Output the (x, y) coordinate of the center of the cell containing the given text.  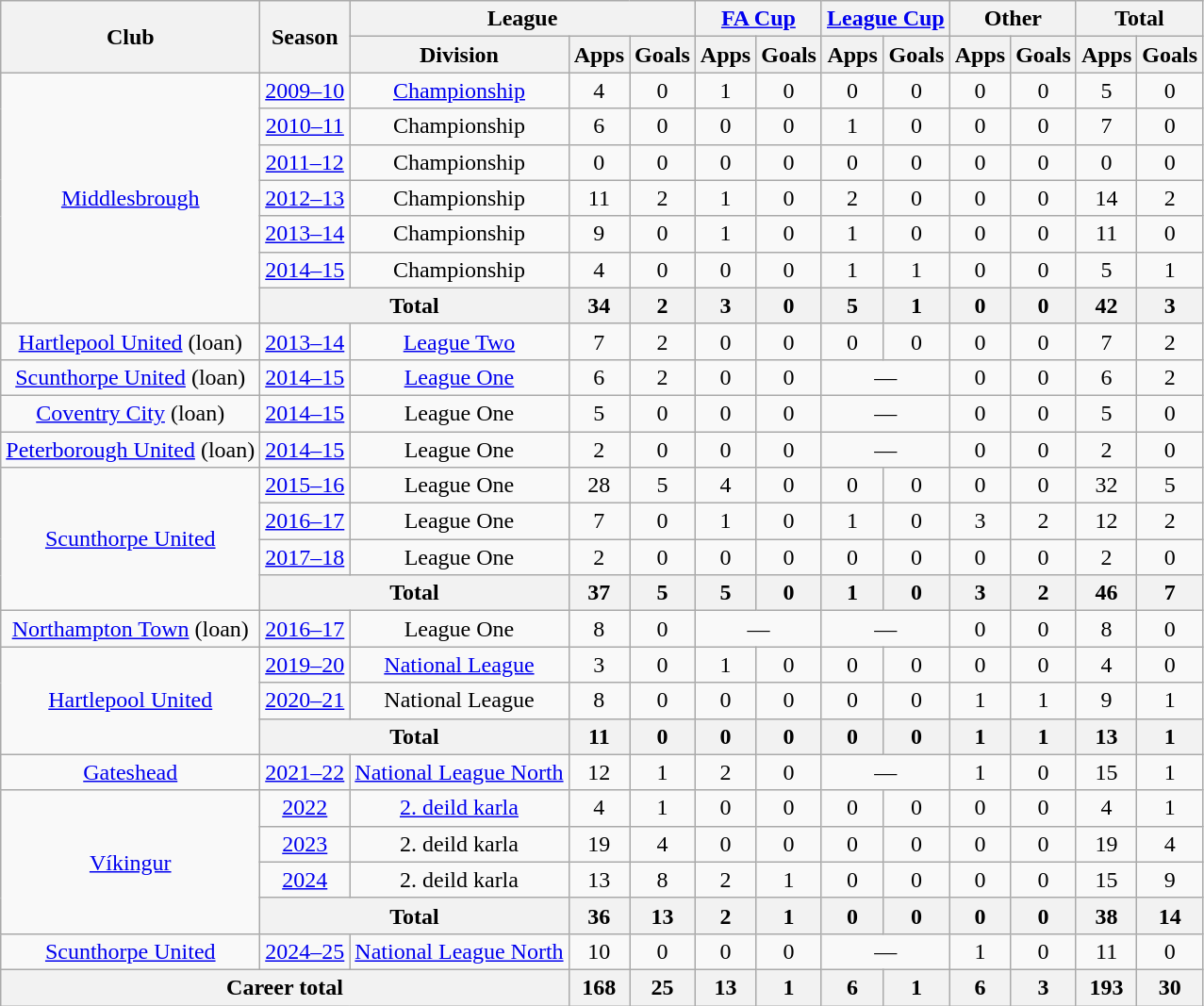
Season (305, 37)
46 (1106, 593)
34 (599, 305)
League Cup (885, 19)
Career total (285, 987)
Peterborough United (loan) (130, 450)
30 (1170, 987)
37 (599, 593)
Other (1013, 19)
42 (1106, 305)
Hartlepool United (loan) (130, 341)
League (522, 19)
Víkingur (130, 862)
League Two (459, 341)
Middlesbrough (130, 198)
Hartlepool United (130, 701)
10 (599, 951)
Gateshead (130, 772)
2010–11 (305, 126)
25 (663, 987)
28 (599, 486)
36 (599, 915)
Club (130, 37)
2023 (305, 844)
2019–20 (305, 665)
193 (1106, 987)
FA Cup (758, 19)
2011–12 (305, 162)
2017–18 (305, 557)
2012–13 (305, 198)
2009–10 (305, 91)
Division (459, 55)
Coventry City (loan) (130, 413)
2022 (305, 808)
38 (1106, 915)
2024 (305, 880)
2015–16 (305, 486)
Northampton Town (loan) (130, 629)
2024–25 (305, 951)
168 (599, 987)
32 (1106, 486)
Scunthorpe United (loan) (130, 377)
2020–21 (305, 701)
2021–22 (305, 772)
